Determine the [X, Y] coordinate at the center of the cell enclosing the given text.  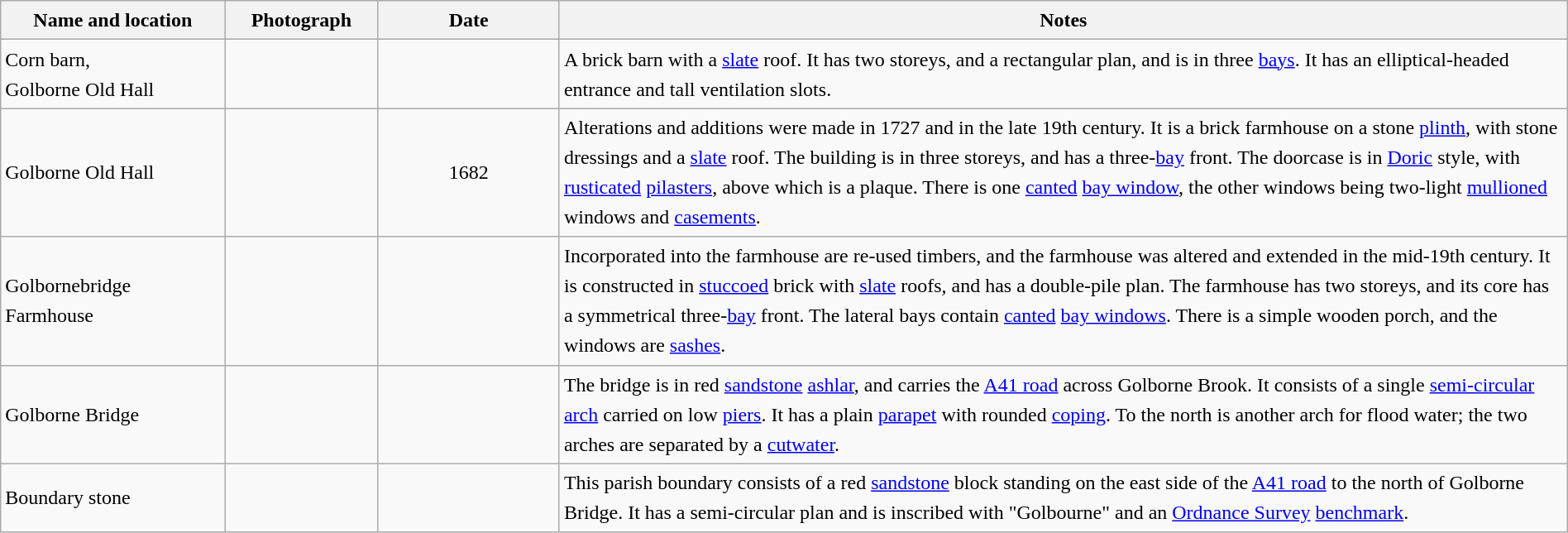
Golbornebridge Farmhouse [112, 301]
Notes [1064, 20]
Golborne Bridge [112, 414]
Date [468, 20]
Golborne Old Hall [112, 172]
Photograph [301, 20]
1682 [468, 172]
Boundary stone [112, 498]
Name and location [112, 20]
Corn barn,Golborne Old Hall [112, 74]
